For the text-containing cell, return its midpoint in (x, y) coordinate format. 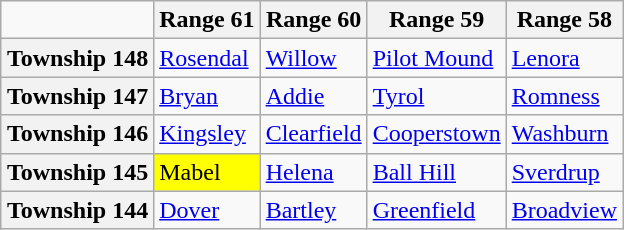
Range 61 (207, 20)
Washburn (564, 134)
Range 60 (314, 20)
Broadview (564, 210)
Range 59 (436, 20)
Pilot Mound (436, 58)
Bryan (207, 96)
Lenora (564, 58)
Township 148 (77, 58)
Dover (207, 210)
Addie (314, 96)
Rosendal (207, 58)
Helena (314, 172)
Township 147 (77, 96)
Bartley (314, 210)
Kingsley (207, 134)
Willow (314, 58)
Ball Hill (436, 172)
Tyrol (436, 96)
Greenfield (436, 210)
Sverdrup (564, 172)
Clearfield (314, 134)
Township 144 (77, 210)
Cooperstown (436, 134)
Romness (564, 96)
Range 58 (564, 20)
Mabel (207, 172)
Township 145 (77, 172)
Township 146 (77, 134)
